Capture the cell that displays the provided text and extract its [x, y] central coordinate. 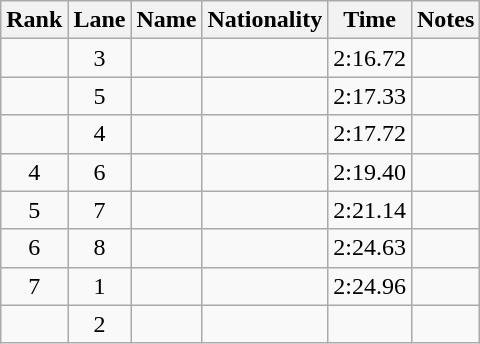
3 [100, 58]
Lane [100, 20]
1 [100, 286]
2:17.33 [370, 96]
Time [370, 20]
2:19.40 [370, 172]
2:24.63 [370, 248]
2 [100, 324]
8 [100, 248]
Name [166, 20]
2:17.72 [370, 134]
2:24.96 [370, 286]
2:16.72 [370, 58]
Notes [445, 20]
2:21.14 [370, 210]
Rank [34, 20]
Nationality [265, 20]
